Determine the [X, Y] coordinate at the center of the cell enclosing the given text.  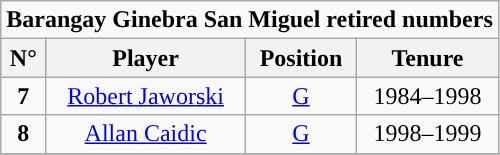
N° [24, 58]
1998–1999 [428, 134]
8 [24, 134]
Barangay Ginebra San Miguel retired numbers [250, 20]
Position [300, 58]
Allan Caidic [146, 134]
Player [146, 58]
Robert Jaworski [146, 96]
1984–1998 [428, 96]
Tenure [428, 58]
7 [24, 96]
